Return the (x, y) coordinate for the center point of the cell that contains the specified text.  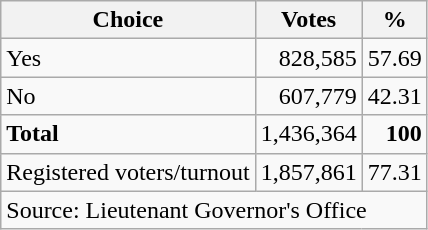
% (394, 20)
Source: Lieutenant Governor's Office (214, 210)
Choice (128, 20)
607,779 (308, 96)
77.31 (394, 172)
No (128, 96)
100 (394, 134)
1,436,364 (308, 134)
Total (128, 134)
828,585 (308, 58)
Votes (308, 20)
Registered voters/turnout (128, 172)
1,857,861 (308, 172)
42.31 (394, 96)
Yes (128, 58)
57.69 (394, 58)
